Scan for the cell matching the given text and deliver its [X, Y] coordinate at center. 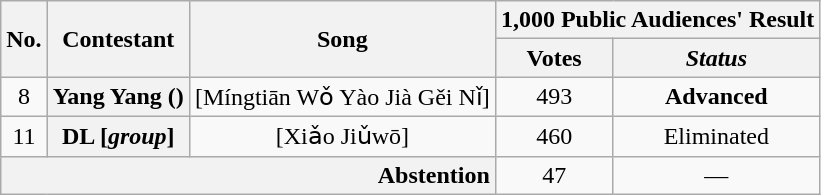
493 [554, 97]
[Xiǎo Jiǔwō] [342, 136]
8 [24, 97]
[Míngtiān Wǒ Yào Jià Gěi Nǐ] [342, 97]
Eliminated [716, 136]
1,000 Public Audiences' Result [657, 20]
Votes [554, 58]
Abstention [248, 175]
Contestant [118, 39]
Song [342, 39]
Yang Yang () [118, 97]
No. [24, 39]
DL [group] [118, 136]
11 [24, 136]
Status [716, 58]
Advanced [716, 97]
460 [554, 136]
— [716, 175]
47 [554, 175]
